Search for the cell housing the specified text and yield its [X, Y] center coordinate. 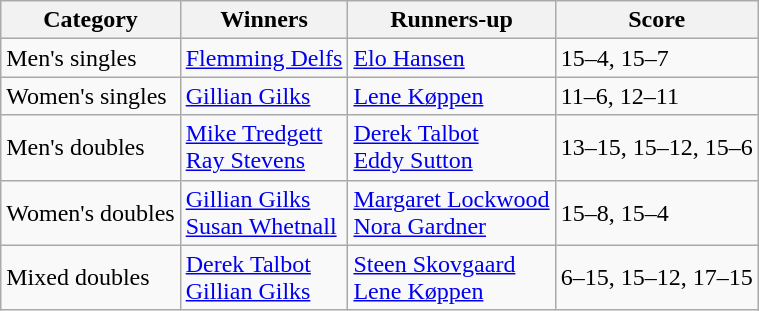
Mixed doubles [90, 278]
Score [656, 20]
11–6, 12–11 [656, 96]
Women's singles [90, 96]
Winners [264, 20]
13–15, 15–12, 15–6 [656, 148]
Elo Hansen [452, 58]
Steen Skovgaard Lene Køppen [452, 278]
Men's singles [90, 58]
Women's doubles [90, 212]
6–15, 15–12, 17–15 [656, 278]
15–8, 15–4 [656, 212]
Gillian Gilks [264, 96]
15–4, 15–7 [656, 58]
Runners-up [452, 20]
Derek Talbot Gillian Gilks [264, 278]
Lene Køppen [452, 96]
Margaret Lockwood Nora Gardner [452, 212]
Gillian Gilks Susan Whetnall [264, 212]
Men's doubles [90, 148]
Derek Talbot Eddy Sutton [452, 148]
Mike Tredgett Ray Stevens [264, 148]
Category [90, 20]
Flemming Delfs [264, 58]
